Identify which cell holds the provided text, then report its [x, y] central coordinate. 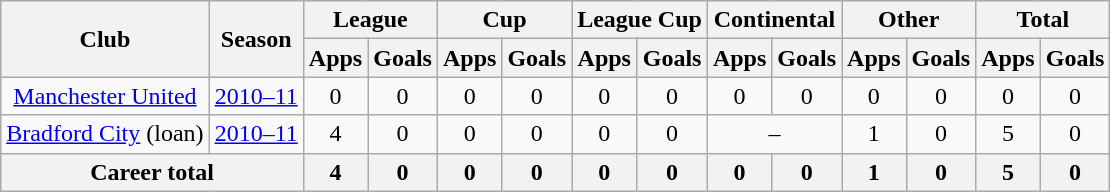
Season [256, 39]
Continental [774, 20]
Other [909, 20]
Club [105, 39]
Cup [504, 20]
Bradford City (loan) [105, 134]
Manchester United [105, 96]
Total [1043, 20]
– [774, 134]
Career total [152, 172]
League Cup [640, 20]
League [370, 20]
